Pinpoint the cell where the given text exists, returning its (X, Y) midpoint coordinate. 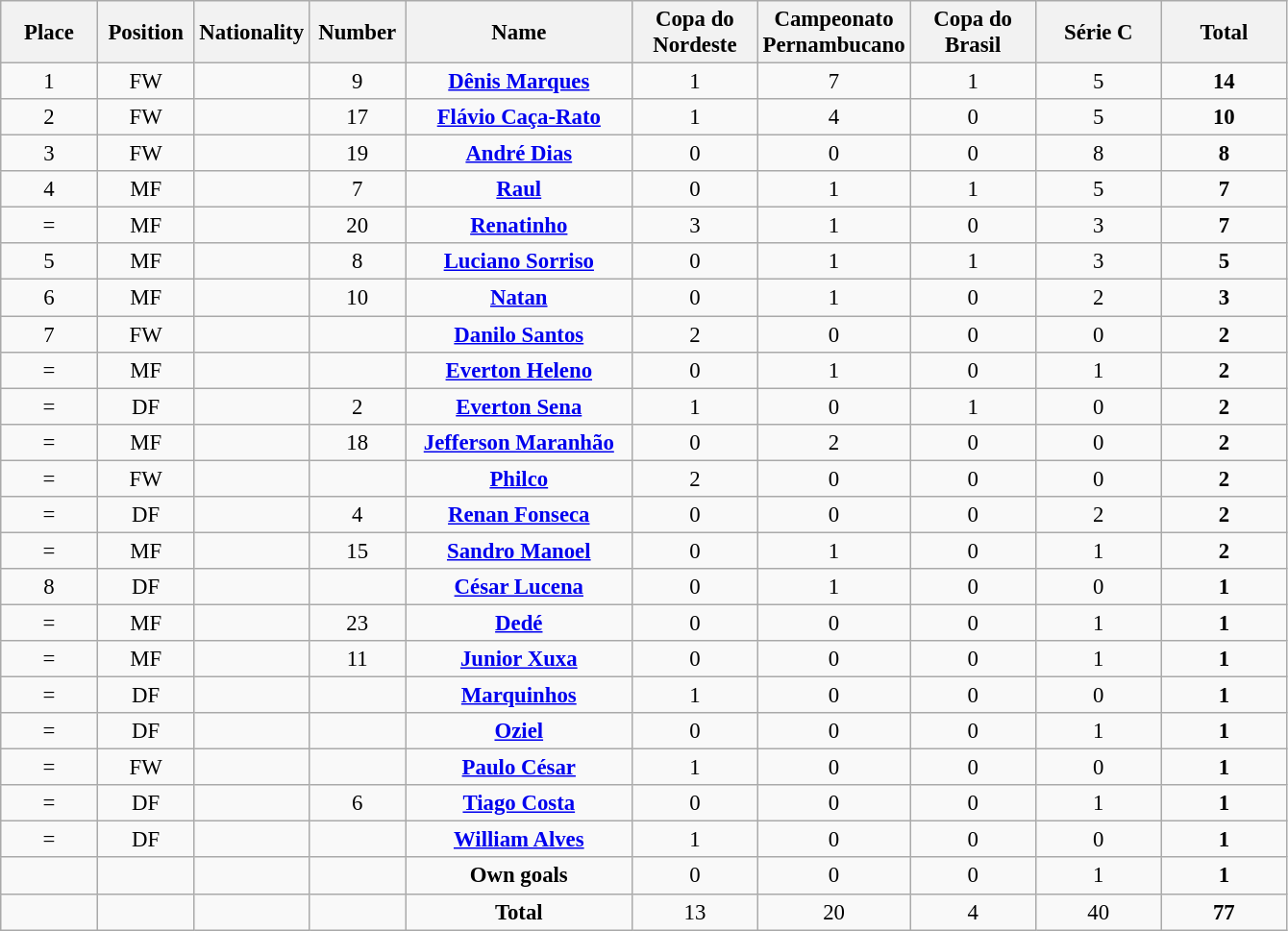
Danilo Santos (519, 334)
Renan Fonseca (519, 515)
19 (358, 154)
Marquinhos (519, 696)
14 (1225, 82)
Campeonato Pernambucano (834, 33)
9 (358, 82)
César Lucena (519, 587)
13 (696, 912)
Number (358, 33)
Flávio Caça-Rato (519, 117)
Oziel (519, 731)
Everton Sena (519, 406)
40 (1098, 912)
Tiago Costa (519, 803)
Place (50, 33)
Paulo César (519, 768)
Philco (519, 478)
Name (519, 33)
William Alves (519, 840)
André Dias (519, 154)
17 (358, 117)
Nationality (252, 33)
Everton Heleno (519, 370)
Position (146, 33)
Série C (1098, 33)
Dênis Marques (519, 82)
Dedé (519, 623)
Junior Xuxa (519, 659)
Luciano Sorriso (519, 262)
18 (358, 442)
Copa do Nordeste (696, 33)
77 (1225, 912)
Raul (519, 189)
Sandro Manoel (519, 551)
15 (358, 551)
Copa do Brasil (973, 33)
23 (358, 623)
Natan (519, 298)
Own goals (519, 876)
Renatinho (519, 226)
11 (358, 659)
Jefferson Maranhão (519, 442)
